Extract the (x, y) coordinate from the center of the cell holding the provided text.  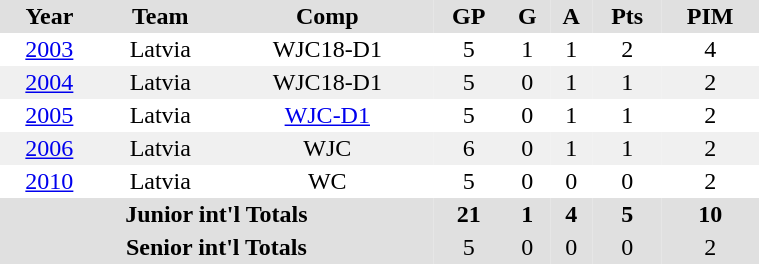
2003 (50, 50)
PIM (710, 16)
G (528, 16)
WJC-D1 (328, 116)
WJC (328, 148)
2005 (50, 116)
Junior int'l Totals (216, 214)
21 (469, 214)
2004 (50, 82)
2010 (50, 182)
Comp (328, 16)
Pts (626, 16)
6 (469, 148)
Team (160, 16)
2006 (50, 148)
Senior int'l Totals (216, 248)
GP (469, 16)
A (572, 16)
Year (50, 16)
WC (328, 182)
10 (710, 214)
